Search for the cell housing the specified text and yield its (X, Y) center coordinate. 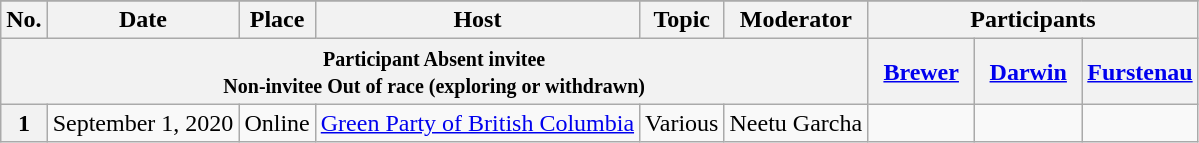
Darwin (1028, 72)
1 (24, 123)
Neetu Garcha (796, 123)
Furstenau (1140, 72)
Place (277, 20)
Green Party of British Columbia (477, 123)
Moderator (796, 20)
Online (277, 123)
Topic (682, 20)
September 1, 2020 (143, 123)
Participants (1034, 20)
No. (24, 20)
Host (477, 20)
Date (143, 20)
Various (682, 123)
Brewer (922, 72)
Participant Absent invitee Non-invitee Out of race (exploring or withdrawn) (434, 72)
